Capture the cell that displays the provided text and extract its (X, Y) central coordinate. 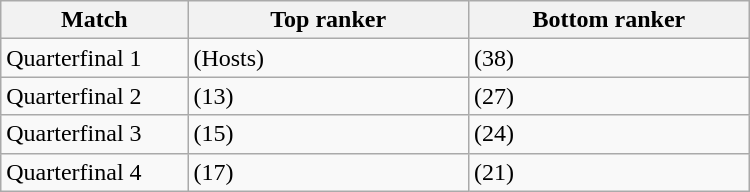
Top ranker (328, 20)
(21) (610, 172)
(27) (610, 96)
(38) (610, 58)
(13) (328, 96)
Match (94, 20)
(15) (328, 134)
(Hosts) (328, 58)
Quarterfinal 2 (94, 96)
(17) (328, 172)
Quarterfinal 3 (94, 134)
(24) (610, 134)
Quarterfinal 4 (94, 172)
Quarterfinal 1 (94, 58)
Bottom ranker (610, 20)
